Identify which cell holds the provided text, then report its [X, Y] central coordinate. 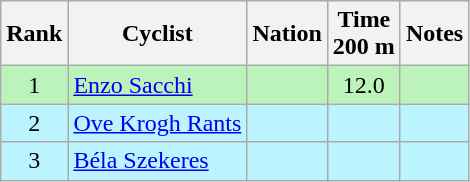
Enzo Sacchi [158, 85]
Notes [434, 34]
Time200 m [364, 34]
Cyclist [158, 34]
3 [34, 161]
Béla Szekeres [158, 161]
12.0 [364, 85]
2 [34, 123]
Nation [287, 34]
1 [34, 85]
Rank [34, 34]
Ove Krogh Rants [158, 123]
